Output the (X, Y) coordinate of the center of the cell containing the given text.  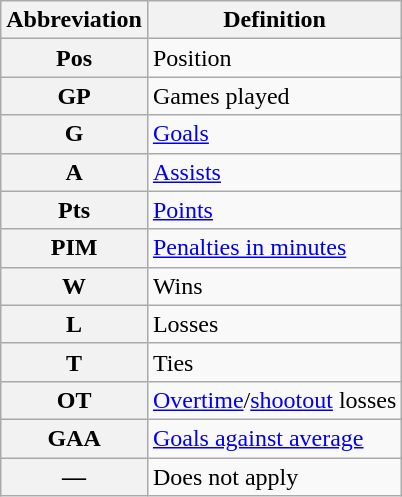
OT (74, 400)
Goals against average (274, 438)
L (74, 324)
Goals (274, 134)
T (74, 362)
— (74, 477)
Wins (274, 286)
G (74, 134)
Pos (74, 58)
Position (274, 58)
Pts (74, 210)
Definition (274, 20)
Abbreviation (74, 20)
Penalties in minutes (274, 248)
PIM (74, 248)
Points (274, 210)
GP (74, 96)
Overtime/shootout losses (274, 400)
Games played (274, 96)
Assists (274, 172)
Ties (274, 362)
GAA (74, 438)
W (74, 286)
Does not apply (274, 477)
Losses (274, 324)
A (74, 172)
